For the text-containing cell, return its midpoint in [x, y] coordinate format. 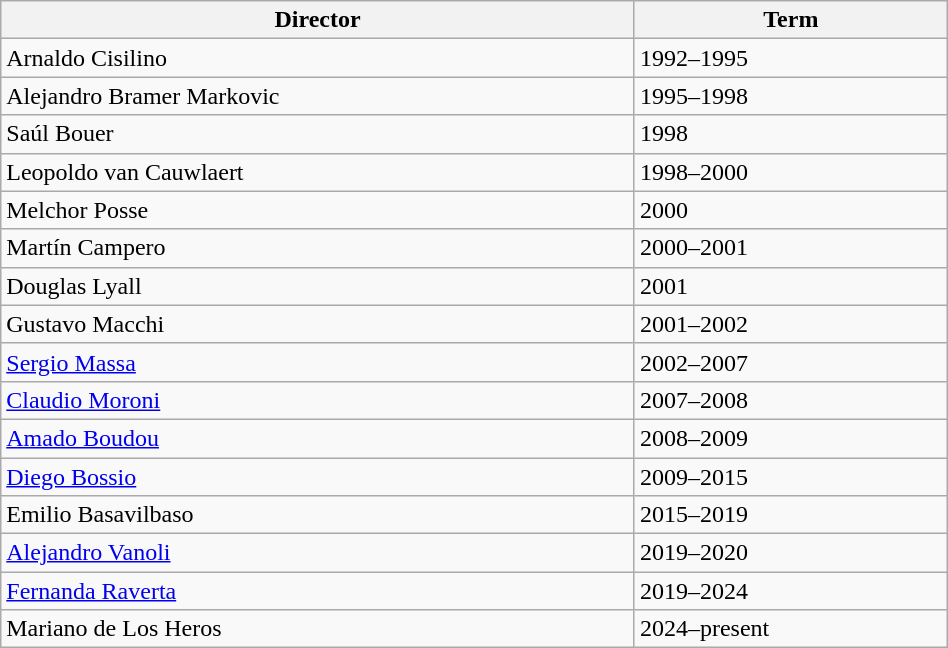
Director [318, 20]
Amado Boudou [318, 438]
Alejandro Vanoli [318, 553]
1998 [790, 134]
Saúl Bouer [318, 134]
Sergio Massa [318, 362]
2008–2009 [790, 438]
1998–2000 [790, 172]
Diego Bossio [318, 477]
Melchor Posse [318, 210]
2015–2019 [790, 515]
2002–2007 [790, 362]
2001 [790, 286]
Term [790, 20]
2000–2001 [790, 248]
2019–2024 [790, 591]
2009–2015 [790, 477]
Claudio Moroni [318, 400]
1992–1995 [790, 58]
2019–2020 [790, 553]
Martín Campero [318, 248]
Leopoldo van Cauwlaert [318, 172]
Mariano de Los Heros [318, 629]
1995–1998 [790, 96]
2007–2008 [790, 400]
Gustavo Macchi [318, 324]
Fernanda Raverta [318, 591]
2001–2002 [790, 324]
2024–present [790, 629]
Douglas Lyall [318, 286]
Arnaldo Cisilino [318, 58]
Alejandro Bramer Markovic [318, 96]
2000 [790, 210]
Emilio Basavilbaso [318, 515]
